Capture the cell that displays the provided text and extract its [x, y] central coordinate. 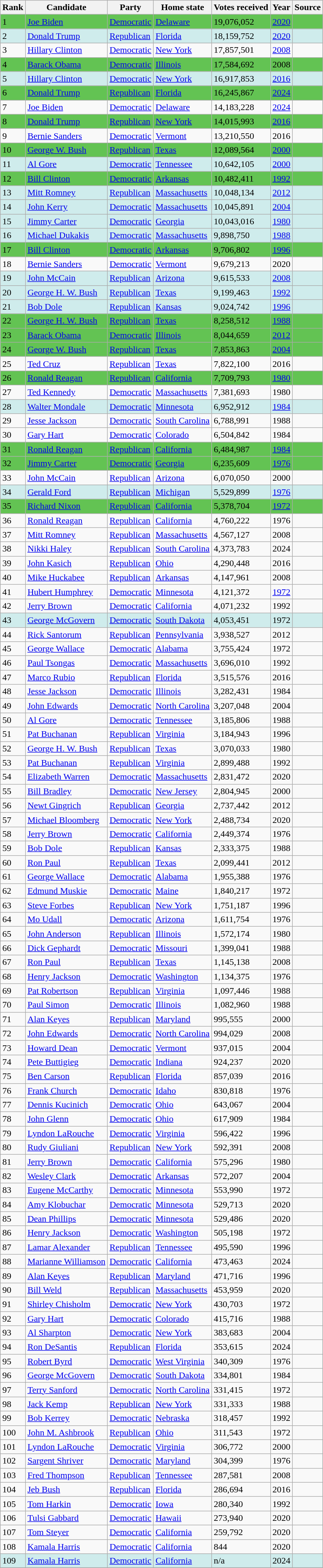
Mike Huckabee [67, 577]
107 [13, 1532]
99 [13, 1418]
Sargent Shriver [67, 1461]
643,067 [241, 1105]
3,070,033 [241, 748]
529,713 [241, 1204]
Steve Forbes [67, 905]
Frank Church [67, 1091]
71 [13, 1019]
91 [13, 1304]
39 [13, 563]
306,772 [241, 1447]
2,488,734 [241, 820]
96 [13, 1376]
86 [13, 1233]
924,237 [241, 1062]
10,045,891 [241, 207]
Iowa [182, 1504]
76 [13, 1091]
286,694 [241, 1489]
Eugene McCarthy [67, 1190]
Michigan [182, 492]
Robert Byrd [67, 1361]
1,134,375 [241, 976]
65 [13, 934]
9,898,750 [241, 235]
Party [130, 7]
64 [13, 920]
Tulsi Gabbard [67, 1518]
104 [13, 1489]
56 [13, 805]
3,755,424 [241, 649]
43 [13, 620]
105 [13, 1504]
80 [13, 1148]
Ted Kennedy [67, 392]
59 [13, 848]
3 [13, 50]
3,938,527 [241, 635]
102 [13, 1461]
Bill Bradley [67, 791]
13 [13, 193]
67 [13, 962]
287,581 [241, 1475]
101 [13, 1447]
24 [13, 349]
5 [13, 79]
529,486 [241, 1219]
2,899,488 [241, 763]
32 [13, 464]
17,584,692 [241, 64]
Maine [182, 891]
17,857,501 [241, 50]
Hawaii [182, 1518]
318,457 [241, 1418]
353,615 [241, 1347]
Idaho [182, 1091]
29 [13, 421]
Missouri [182, 948]
1,840,217 [241, 891]
6,788,991 [241, 421]
Nikki Haley [67, 549]
9,706,802 [241, 250]
Amy Klobuchar [67, 1204]
Elizabeth Warren [67, 777]
Wesley Clark [67, 1176]
430,703 [241, 1304]
4,071,232 [241, 606]
471,716 [241, 1276]
74 [13, 1062]
6,484,987 [241, 449]
572,207 [241, 1176]
19,076,052 [241, 22]
Paul Simon [67, 1005]
15 [13, 221]
20 [13, 292]
311,543 [241, 1432]
1,572,174 [241, 934]
7,709,793 [241, 378]
2,804,945 [241, 791]
John Kasich [67, 563]
98 [13, 1404]
994,029 [241, 1033]
Fred Thompson [67, 1475]
57 [13, 820]
10,482,411 [241, 179]
31 [13, 449]
3,515,576 [241, 677]
73 [13, 1048]
Terry Sanford [67, 1390]
844 [241, 1547]
63 [13, 905]
Paul Tsongas [67, 663]
592,391 [241, 1148]
1,955,388 [241, 877]
2,831,472 [241, 777]
415,716 [241, 1318]
Richard Nixon [67, 506]
Pete Buttigieg [67, 1062]
830,818 [241, 1091]
38 [13, 549]
62 [13, 891]
35 [13, 506]
61 [13, 877]
937,015 [241, 1048]
1,097,446 [241, 991]
6,235,609 [241, 464]
Nebraska [182, 1418]
995,555 [241, 1019]
2,333,375 [241, 848]
3,207,048 [241, 706]
1 [13, 22]
10,043,016 [241, 221]
49 [13, 706]
Mo Udall [67, 920]
473,463 [241, 1261]
14,183,228 [241, 107]
16 [13, 235]
108 [13, 1547]
87 [13, 1247]
58 [13, 834]
94 [13, 1347]
30 [13, 435]
4 [13, 64]
11 [13, 164]
55 [13, 791]
Votes received [241, 7]
Pennsylvania [182, 635]
12 [13, 179]
93 [13, 1333]
Year [281, 7]
85 [13, 1219]
46 [13, 663]
Home state [182, 7]
52 [13, 748]
75 [13, 1076]
273,940 [241, 1518]
Dennis Kucinich [67, 1105]
John M. Ashbrook [67, 1432]
6,070,050 [241, 478]
88 [13, 1261]
10 [13, 150]
Michael Dukakis [67, 235]
8 [13, 121]
4,121,372 [241, 592]
4,147,961 [241, 577]
4,290,448 [241, 563]
83 [13, 1190]
6 [13, 93]
Rudy Giuliani [67, 1148]
37 [13, 535]
27 [13, 392]
10,642,105 [241, 164]
4,373,783 [241, 549]
79 [13, 1133]
42 [13, 606]
617,909 [241, 1119]
68 [13, 976]
2,449,374 [241, 834]
45 [13, 649]
Walter Mondale [67, 406]
97 [13, 1390]
Ben Carson [67, 1076]
Dick Gephardt [67, 948]
Al Sharpton [67, 1333]
9,679,213 [241, 264]
553,990 [241, 1190]
1,399,041 [241, 948]
857,039 [241, 1076]
505,198 [241, 1233]
14 [13, 207]
4,760,222 [241, 520]
16,917,853 [241, 79]
44 [13, 635]
18 [13, 264]
23 [13, 335]
1,611,754 [241, 920]
340,309 [241, 1361]
33 [13, 478]
2,737,442 [241, 805]
9,615,533 [241, 278]
383,683 [241, 1333]
6,952,912 [241, 406]
331,333 [241, 1404]
54 [13, 777]
Howard Dean [67, 1048]
334,801 [241, 1376]
51 [13, 734]
69 [13, 991]
41 [13, 592]
Bob Kerrey [67, 1418]
26 [13, 378]
100 [13, 1432]
4,567,127 [241, 535]
103 [13, 1475]
Ted Cruz [67, 364]
77 [13, 1105]
19 [13, 278]
14,015,993 [241, 121]
12,089,564 [241, 150]
3,185,806 [241, 720]
Indiana [182, 1062]
Marianne Williamson [67, 1261]
1,751,187 [241, 905]
13,210,550 [241, 136]
Marco Rubio [67, 677]
575,296 [241, 1162]
81 [13, 1162]
495,590 [241, 1247]
Pat Robertson [67, 991]
5,378,704 [241, 506]
16,245,867 [241, 93]
66 [13, 948]
17 [13, 250]
70 [13, 1005]
18,159,752 [241, 36]
Tom Steyer [67, 1532]
9 [13, 136]
9,199,463 [241, 292]
Lamar Alexander [67, 1247]
259,792 [241, 1532]
78 [13, 1119]
1,145,138 [241, 962]
25 [13, 364]
5,529,899 [241, 492]
Jack Kemp [67, 1404]
596,422 [241, 1133]
109 [13, 1561]
3,696,010 [241, 663]
40 [13, 577]
72 [13, 1033]
90 [13, 1290]
2 [13, 36]
7 [13, 107]
Ron DeSantis [67, 1347]
West Virginia [182, 1361]
Edmund Muskie [67, 891]
3,282,431 [241, 692]
Gerald Ford [67, 492]
n/a [241, 1561]
8,258,512 [241, 321]
6,504,842 [241, 435]
Dean Phillips [67, 1219]
Bill Weld [67, 1290]
82 [13, 1176]
21 [13, 307]
Rick Santorum [67, 635]
New Jersey [182, 791]
8,044,659 [241, 335]
3,184,943 [241, 734]
47 [13, 677]
89 [13, 1276]
1,082,960 [241, 1005]
22 [13, 321]
Jeb Bush [67, 1489]
53 [13, 763]
34 [13, 492]
50 [13, 720]
Source [307, 7]
36 [13, 520]
2,099,441 [241, 862]
Shirley Chisholm [67, 1304]
Michael Bloomberg [67, 820]
28 [13, 406]
4,053,451 [241, 620]
10,048,134 [241, 193]
John Kerry [67, 207]
Candidate [67, 7]
106 [13, 1518]
Tom Harkin [67, 1504]
Hubert Humphrey [67, 592]
9,024,742 [241, 307]
Newt Gingrich [67, 805]
84 [13, 1204]
7,853,863 [241, 349]
331,415 [241, 1390]
304,399 [241, 1461]
7,381,693 [241, 392]
John Glenn [67, 1119]
John Anderson [67, 934]
7,822,100 [241, 364]
92 [13, 1318]
60 [13, 862]
Rank [13, 7]
48 [13, 692]
280,340 [241, 1504]
95 [13, 1361]
453,959 [241, 1290]
